Find where the given text appears and provide that cell's center as (x, y) coordinate. 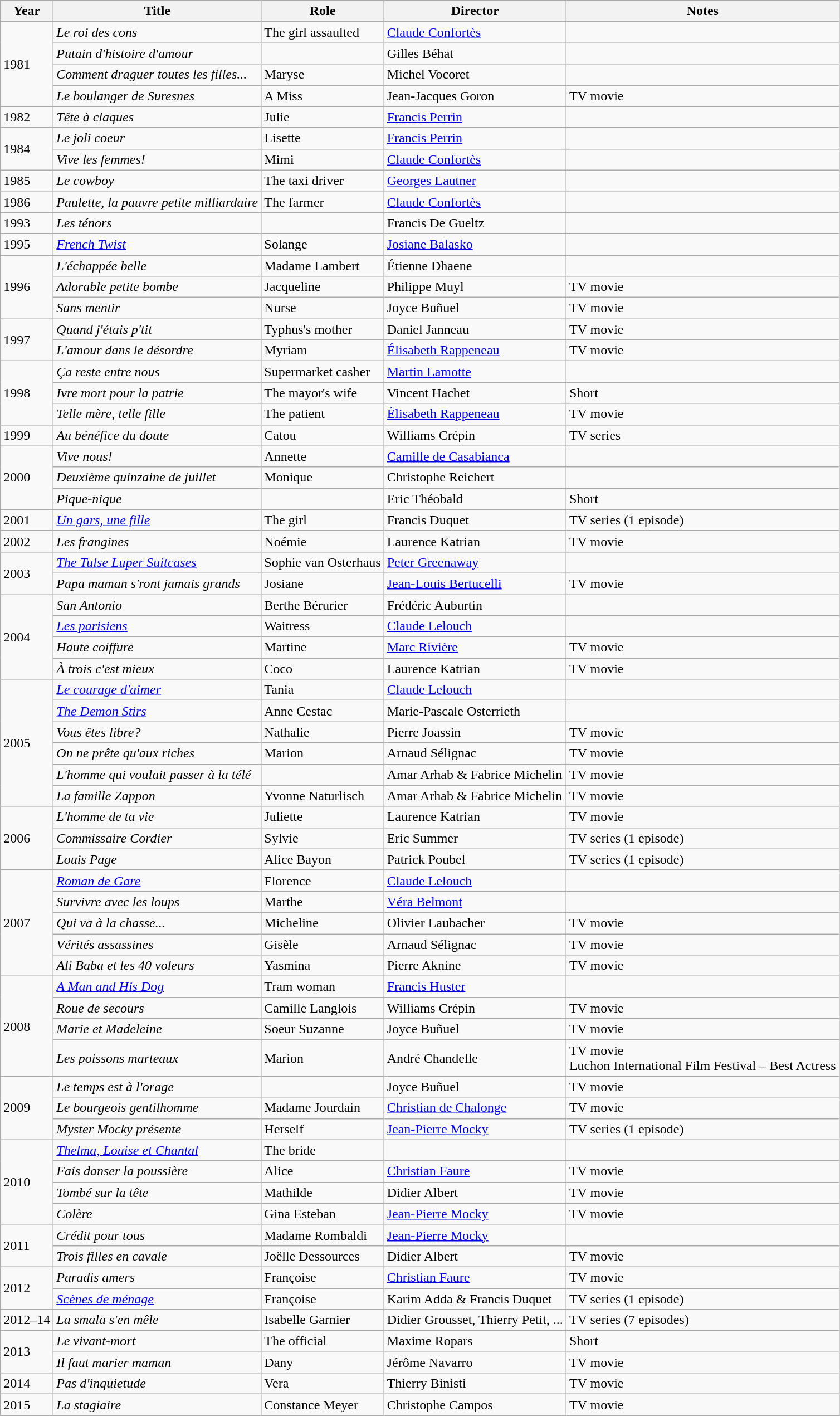
Qui va à la chasse... (157, 923)
Tombé sur la tête (157, 1193)
Maxime Ropars (475, 1341)
Roue de secours (157, 1008)
1984 (27, 149)
Les frangines (157, 541)
Alice Bayon (323, 859)
Year (27, 11)
Role (323, 11)
Les poissons marteaux (157, 1058)
Georges Lautner (475, 181)
Haute coiffure (157, 648)
Isabelle Garnier (323, 1320)
Francis Duquet (475, 520)
Jacqueline (323, 287)
Dany (323, 1363)
La smala s'en mêle (157, 1320)
1981 (27, 64)
Le roi des cons (157, 32)
Marie-Pascale Osterrieth (475, 711)
Pas d'inquietude (157, 1384)
Vous êtes libre? (157, 732)
Nathalie (323, 732)
Marc Rivière (475, 648)
2000 (27, 478)
Colère (157, 1214)
Au bénéfice du doute (157, 435)
Quand j'étais p'tit (157, 329)
Eric Summer (475, 838)
2013 (27, 1352)
Vérités assassines (157, 945)
Ça reste entre nous (157, 372)
2006 (27, 838)
Didier Grousset, Thierry Petit, ... (475, 1320)
Gina Esteban (323, 1214)
Le temps est à l'orage (157, 1087)
Monique (323, 478)
Francis Huster (475, 987)
Les ténors (157, 223)
Thelma, Louise et Chantal (157, 1150)
On ne prête qu'aux riches (157, 753)
1999 (27, 435)
Anne Cestac (323, 711)
The bride (323, 1150)
2014 (27, 1384)
André Chandelle (475, 1058)
Lisette (323, 138)
Martine (323, 648)
Philippe Muyl (475, 287)
Le cowboy (157, 181)
Commissaire Cordier (157, 838)
The Demon Stirs (157, 711)
Véra Belmont (475, 902)
Director (475, 11)
Gilles Béhat (475, 53)
Ali Baba et les 40 voleurs (157, 966)
Putain d'histoire d'amour (157, 53)
L'homme qui voulait passer à la télé (157, 775)
Alice (323, 1171)
Le bourgeois gentilhomme (157, 1108)
Trois filles en cavale (157, 1256)
Jean-Jacques Goron (475, 96)
San Antonio (157, 605)
Madame Rombaldi (323, 1235)
Constance Meyer (323, 1405)
2008 (27, 1026)
Mathilde (323, 1193)
Myster Mocky présente (157, 1129)
2009 (27, 1108)
The patient (323, 414)
Adorable petite bombe (157, 287)
Fais danser la poussière (157, 1171)
Mimi (323, 159)
Typhus's mother (323, 329)
À trois c'est mieux (157, 669)
A Miss (323, 96)
Peter Greenaway (475, 562)
Josiane Balasko (475, 244)
2007 (27, 923)
2002 (27, 541)
Karim Adda & Francis Duquet (475, 1299)
TV movieLuchon International Film Festival – Best Actress (702, 1058)
2012–14 (27, 1320)
Paradis amers (157, 1277)
1998 (27, 393)
The official (323, 1341)
Josiane (323, 583)
Frédéric Auburtin (475, 605)
1993 (27, 223)
The girl (323, 520)
Marthe (323, 902)
Marie et Madeleine (157, 1029)
Jean-Louis Bertucelli (475, 583)
2015 (27, 1405)
Maryse (323, 75)
Patrick Poubel (475, 859)
Madame Jourdain (323, 1108)
Christophe Reichert (475, 478)
Gisèle (323, 945)
Il faut marier maman (157, 1363)
Francis De Gueltz (475, 223)
Comment draguer toutes les filles... (157, 75)
The taxi driver (323, 181)
Louis Page (157, 859)
Les parisiens (157, 626)
Sans mentir (157, 308)
Tête à claques (157, 117)
Olivier Laubacher (475, 923)
Florence (323, 880)
Madame Lambert (323, 266)
2001 (27, 520)
Juliette (323, 817)
Waitress (323, 626)
Yasmina (323, 966)
Survivre avec les loups (157, 902)
Camille de Casabianca (475, 456)
Vive nous! (157, 456)
Thierry Binisti (475, 1384)
Pique-nique (157, 499)
1995 (27, 244)
Coco (323, 669)
Nurse (323, 308)
Scènes de ménage (157, 1299)
Le boulanger de Suresnes (157, 96)
Roman de Gare (157, 880)
2010 (27, 1182)
Vive les femmes! (157, 159)
Vera (323, 1384)
Julie (323, 117)
L'homme de ta vie (157, 817)
2003 (27, 573)
Sylvie (323, 838)
1986 (27, 202)
Le vivant-mort (157, 1341)
The Tulse Luper Suitcases (157, 562)
The girl assaulted (323, 32)
The mayor's wife (323, 393)
Camille Langlois (323, 1008)
Telle mère, telle fille (157, 414)
Myriam (323, 351)
Jérôme Navarro (475, 1363)
2004 (27, 636)
Notes (702, 11)
La stagiaire (157, 1405)
Vincent Hachet (475, 393)
Annette (323, 456)
Tania (323, 690)
Berthe Bérurier (323, 605)
Étienne Dhaene (475, 266)
Soeur Suzanne (323, 1029)
Solange (323, 244)
Herself (323, 1129)
Le joli coeur (157, 138)
Christophe Campos (475, 1405)
Title (157, 11)
La famille Zappon (157, 796)
L'amour dans le désordre (157, 351)
1997 (27, 340)
Deuxième quinzaine de juillet (157, 478)
Noémie (323, 541)
Sophie van Osterhaus (323, 562)
TV series (7 episodes) (702, 1320)
Eric Théobald (475, 499)
1985 (27, 181)
A Man and His Dog (157, 987)
Ivre mort pour la patrie (157, 393)
Pierre Joassin (475, 732)
Paulette, la pauvre petite milliardaire (157, 202)
Micheline (323, 923)
2011 (27, 1245)
2005 (27, 743)
Papa maman s'ront jamais grands (157, 583)
Supermarket casher (323, 372)
Tram woman (323, 987)
1996 (27, 287)
The farmer (323, 202)
L'échappée belle (157, 266)
2012 (27, 1288)
Joëlle Dessources (323, 1256)
Martin Lamotte (475, 372)
Yvonne Naturlisch (323, 796)
French Twist (157, 244)
Crédit pour tous (157, 1235)
Catou (323, 435)
Daniel Janneau (475, 329)
Pierre Aknine (475, 966)
Michel Vocoret (475, 75)
Le courage d'aimer (157, 690)
Un gars, une fille (157, 520)
TV series (702, 435)
1982 (27, 117)
Christian de Chalonge (475, 1108)
